Locate the cell with the specified text and output its [X, Y] center coordinate. 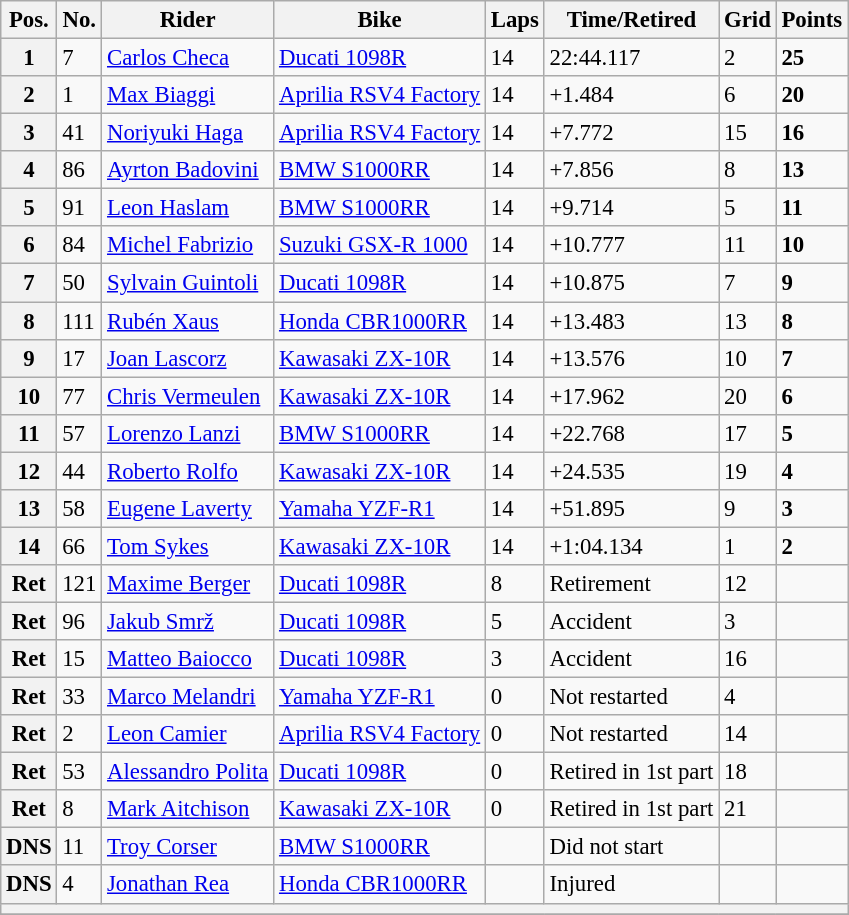
58 [80, 509]
+22.768 [631, 433]
Ayrton Badovini [188, 170]
Marco Melandri [188, 697]
Mark Aitchison [188, 809]
19 [748, 471]
Eugene Laverty [188, 509]
Time/Retired [631, 20]
Chris Vermeulen [188, 396]
Rubén Xaus [188, 321]
Leon Camier [188, 734]
96 [80, 621]
Alessandro Polita [188, 772]
+51.895 [631, 509]
77 [80, 396]
Noriyuki Haga [188, 133]
44 [80, 471]
Lorenzo Lanzi [188, 433]
+13.483 [631, 321]
Laps [514, 20]
Grid [748, 20]
Maxime Berger [188, 584]
Bike [380, 20]
21 [748, 809]
+13.576 [631, 358]
41 [80, 133]
66 [80, 546]
Jonathan Rea [188, 885]
84 [80, 245]
18 [748, 772]
50 [80, 283]
91 [80, 208]
111 [80, 321]
Jakub Smrž [188, 621]
Troy Corser [188, 847]
+1.484 [631, 95]
No. [80, 20]
25 [812, 58]
Michel Fabrizio [188, 245]
57 [80, 433]
121 [80, 584]
Rider [188, 20]
+1:04.134 [631, 546]
Injured [631, 885]
+7.856 [631, 170]
+10.875 [631, 283]
Points [812, 20]
22:44.117 [631, 58]
Leon Haslam [188, 208]
Suzuki GSX-R 1000 [380, 245]
Max Biaggi [188, 95]
Matteo Baiocco [188, 659]
Tom Sykes [188, 546]
+10.777 [631, 245]
+7.772 [631, 133]
Joan Lascorz [188, 358]
Did not start [631, 847]
+24.535 [631, 471]
+9.714 [631, 208]
Roberto Rolfo [188, 471]
53 [80, 772]
Carlos Checa [188, 58]
86 [80, 170]
Pos. [29, 20]
Sylvain Guintoli [188, 283]
33 [80, 697]
+17.962 [631, 396]
Retirement [631, 584]
